From the cell containing the given text, extract its center point as (x, y) coordinate. 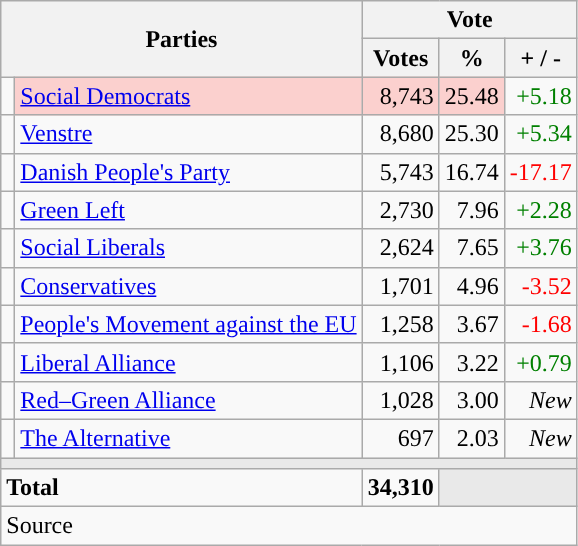
25.48 (472, 96)
Social Liberals (188, 248)
+5.18 (540, 96)
8,743 (400, 96)
Votes (400, 58)
+ / - (540, 58)
8,680 (400, 134)
2.03 (472, 438)
1,106 (400, 362)
Red–Green Alliance (188, 400)
-1.68 (540, 324)
16.74 (472, 172)
4.96 (472, 286)
Social Democrats (188, 96)
1,701 (400, 286)
People's Movement against the EU (188, 324)
Liberal Alliance (188, 362)
+2.28 (540, 210)
+0.79 (540, 362)
Conservatives (188, 286)
-17.17 (540, 172)
3.67 (472, 324)
1,028 (400, 400)
7.96 (472, 210)
5,743 (400, 172)
2,730 (400, 210)
% (472, 58)
1,258 (400, 324)
697 (400, 438)
Parties (182, 39)
3.22 (472, 362)
-3.52 (540, 286)
Total (182, 488)
2,624 (400, 248)
Green Left (188, 210)
Vote (470, 20)
Source (290, 526)
The Alternative (188, 438)
+3.76 (540, 248)
+5.34 (540, 134)
Venstre (188, 134)
25.30 (472, 134)
3.00 (472, 400)
7.65 (472, 248)
Danish People's Party (188, 172)
34,310 (400, 488)
